Detect which cell encompasses the target text, then output its (x, y) center coordinate. 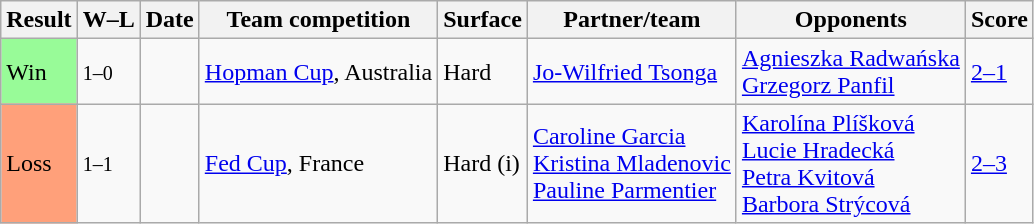
Team competition (318, 20)
W–L (108, 20)
Partner/team (632, 20)
Score (999, 20)
1–1 (108, 164)
1–0 (108, 72)
Jo-Wilfried Tsonga (632, 72)
Opponents (850, 20)
Hard (i) (483, 164)
Surface (483, 20)
Karolína Plíšková Lucie Hradecká Petra Kvitová Barbora Strýcová (850, 164)
Result (39, 20)
Agnieszka Radwańska Grzegorz Panfil (850, 72)
Loss (39, 164)
Caroline Garcia Kristina Mladenovic Pauline Parmentier (632, 164)
Win (39, 72)
Fed Cup, France (318, 164)
2–3 (999, 164)
Date (170, 20)
2–1 (999, 72)
Hard (483, 72)
Hopman Cup, Australia (318, 72)
